Search for the cell housing the specified text and yield its [X, Y] center coordinate. 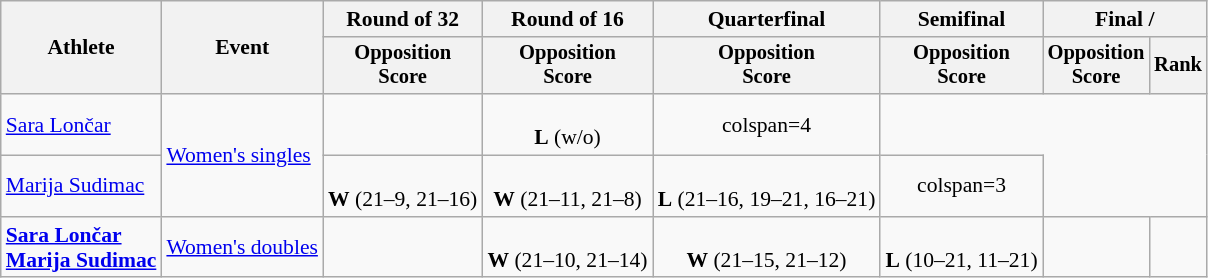
Rank [1178, 66]
Round of 16 [567, 19]
colspan=4 [767, 124]
Round of 32 [402, 19]
W (21–9, 21–16) [402, 186]
W (21–15, 21–12) [767, 248]
Athlete [82, 48]
Event [242, 48]
L (w/o) [567, 124]
Women's doubles [242, 248]
Semifinal [961, 19]
L (21–16, 19–21, 16–21) [767, 186]
Final / [1125, 19]
W (21–11, 21–8) [567, 186]
Sara LončarMarija Sudimac [82, 248]
colspan=3 [961, 186]
W (21–10, 21–14) [567, 248]
Sara Lončar [82, 124]
L (10–21, 11–21) [961, 248]
Women's singles [242, 155]
Marija Sudimac [82, 186]
Quarterfinal [767, 19]
